Return the [X, Y] coordinate for the center point of the cell that contains the specified text.  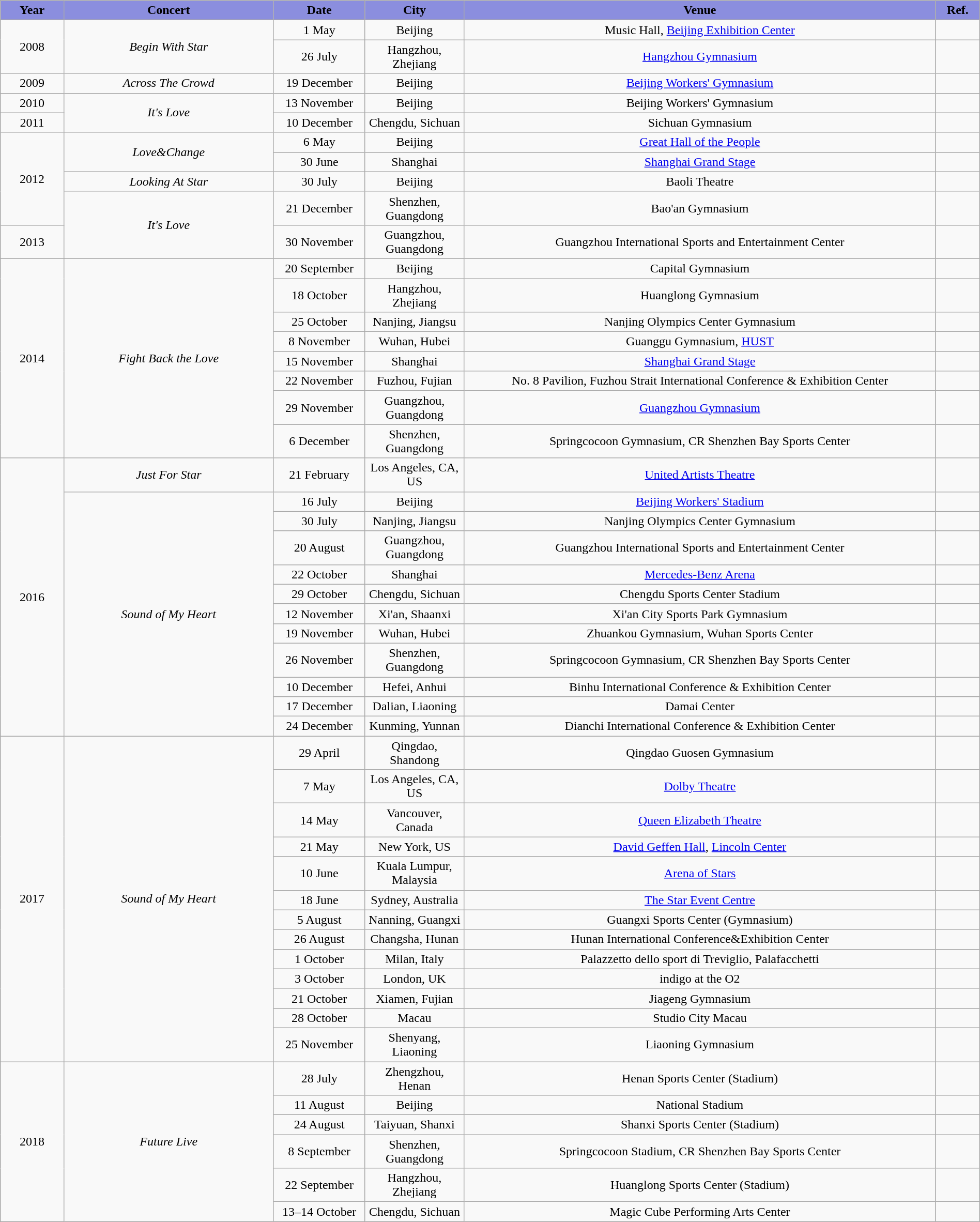
Bao'an Gymnasium [700, 208]
David Geffen Hall, Lincoln Center [700, 847]
Binhu International Conference & Exhibition Center [700, 687]
Dolby Theatre [700, 787]
Love&Change [169, 152]
Music Hall, Beijing Exhibition Center [700, 30]
7 May [319, 787]
Guanggu Gymnasium, HUST [700, 342]
1 October [319, 959]
Zhengzhou, Henan [415, 1078]
30 November [319, 242]
Nanning, Guangxi [415, 920]
22 November [319, 381]
Liaoning Gymnasium [700, 1044]
National Stadium [700, 1105]
28 October [319, 1018]
Hangzhou Gymnasium [700, 57]
2017 [32, 899]
New York, US [415, 847]
1 May [319, 30]
2011 [32, 123]
Fuzhou, Fujian [415, 381]
Hefei, Anhui [415, 687]
Looking At Star [169, 181]
Concert [169, 10]
indigo at the O2 [700, 979]
Xi'an, Shaanxi [415, 614]
12 November [319, 614]
11 August [319, 1105]
Across The Crowd [169, 83]
London, UK [415, 979]
8 November [319, 342]
Xi'an City Sports Park Gymnasium [700, 614]
5 August [319, 920]
Beijing Workers' Stadium [700, 501]
Taiyuan, Shanxi [415, 1125]
Shanxi Sports Center (Stadium) [700, 1125]
2009 [32, 83]
29 November [319, 407]
Dalian, Liaoning [415, 707]
City [415, 10]
Hunan International Conference&Exhibition Center [700, 939]
16 July [319, 501]
Huanglong Sports Center (Stadium) [700, 1185]
20 August [319, 548]
25 October [319, 322]
2012 [32, 179]
29 October [319, 594]
Future Live [169, 1141]
19 November [319, 633]
Date [319, 10]
Palazzetto dello sport di Treviglio, Palafacchetti [700, 959]
26 November [319, 660]
28 July [319, 1078]
2016 [32, 597]
10 June [319, 874]
Guangzhou Gymnasium [700, 407]
Just For Star [169, 475]
Qingdao, Shandong [415, 753]
18 October [319, 295]
15 November [319, 361]
20 September [319, 268]
2008 [32, 47]
30 June [319, 162]
The Star Event Centre [700, 900]
24 August [319, 1125]
Capital Gymnasium [700, 268]
21 October [319, 998]
Damai Center [700, 707]
3 October [319, 979]
Kuala Lumpur, Malaysia [415, 874]
21 December [319, 208]
Magic Cube Performing Arts Center [700, 1212]
14 May [319, 820]
Jiageng Gymnasium [700, 998]
22 September [319, 1185]
Great Hall of the People [700, 142]
22 October [319, 574]
Year [32, 10]
2010 [32, 103]
No. 8 Pavilion, Fuzhou Strait International Conference & Exhibition Center [700, 381]
Fight Back the Love [169, 358]
18 June [319, 900]
Arena of Stars [700, 874]
21 May [319, 847]
Huanglong Gymnasium [700, 295]
Baoli Theatre [700, 181]
Studio City Macau [700, 1018]
26 July [319, 57]
13 November [319, 103]
Dianchi International Conference & Exhibition Center [700, 726]
Kunming, Yunnan [415, 726]
6 December [319, 441]
24 December [319, 726]
2013 [32, 242]
2014 [32, 358]
17 December [319, 707]
Venue [700, 10]
25 November [319, 1044]
Sichuan Gymnasium [700, 123]
Ref. [957, 10]
Shenyang, Liaoning [415, 1044]
Henan Sports Center (Stadium) [700, 1078]
Qingdao Guosen Gymnasium [700, 753]
8 September [319, 1152]
21 February [319, 475]
Vancouver, Canada [415, 820]
Sydney, Australia [415, 900]
29 April [319, 753]
Macau [415, 1018]
Chengdu Sports Center Stadium [700, 594]
26 August [319, 939]
Changsha, Hunan [415, 939]
19 December [319, 83]
United Artists Theatre [700, 475]
Mercedes-Benz Arena [700, 574]
13–14 October [319, 1212]
Queen Elizabeth Theatre [700, 820]
Xiamen, Fujian [415, 998]
Springcocoon Stadium, CR Shenzhen Bay Sports Center [700, 1152]
Zhuankou Gymnasium, Wuhan Sports Center [700, 633]
2018 [32, 1141]
6 May [319, 142]
Guangxi Sports Center (Gymnasium) [700, 920]
Begin With Star [169, 47]
Milan, Italy [415, 959]
